Search for the cell housing the specified text and yield its (x, y) center coordinate. 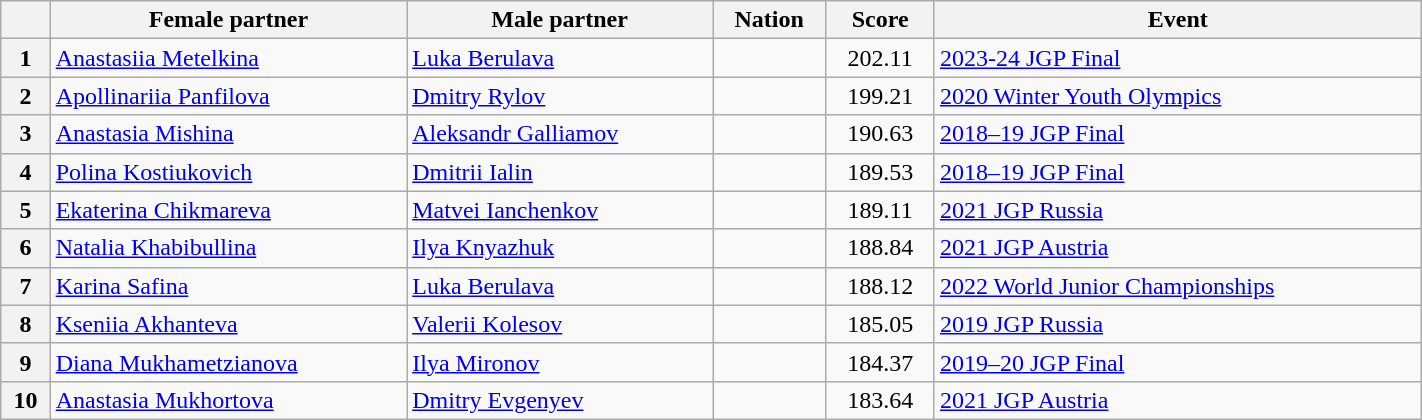
Ilya Mironov (560, 362)
Matvei Ianchenkov (560, 210)
Anastasiia Metelkina (228, 58)
185.05 (880, 324)
4 (26, 172)
2020 Winter Youth Olympics (1178, 96)
5 (26, 210)
184.37 (880, 362)
Score (880, 20)
1 (26, 58)
Karina Safina (228, 286)
2022 World Junior Championships (1178, 286)
202.11 (880, 58)
2023-24 JGP Final (1178, 58)
188.84 (880, 248)
Natalia Khabibullina (228, 248)
8 (26, 324)
Valerii Kolesov (560, 324)
10 (26, 400)
3 (26, 134)
Dmitrii Ialin (560, 172)
2019 JGP Russia (1178, 324)
Polina Kostiukovich (228, 172)
Ekaterina Chikmareva (228, 210)
189.11 (880, 210)
Nation (770, 20)
9 (26, 362)
6 (26, 248)
189.53 (880, 172)
2019–20 JGP Final (1178, 362)
Apollinariia Panfilova (228, 96)
Diana Mukhametzianova (228, 362)
Dmitry Rylov (560, 96)
Anastasia Mukhortova (228, 400)
Anastasia Mishina (228, 134)
188.12 (880, 286)
7 (26, 286)
190.63 (880, 134)
Event (1178, 20)
199.21 (880, 96)
Male partner (560, 20)
Dmitry Evgenyev (560, 400)
2021 JGP Russia (1178, 210)
Ilya Knyazhuk (560, 248)
Female partner (228, 20)
Kseniia Akhanteva (228, 324)
2 (26, 96)
183.64 (880, 400)
Aleksandr Galliamov (560, 134)
